Provide the (X, Y) coordinate of the cell's center where the given text is located.  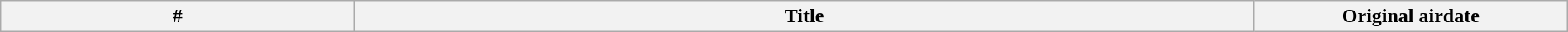
# (178, 16)
Title (805, 16)
Original airdate (1411, 16)
